Locate the cell with the specified text and output its (X, Y) center coordinate. 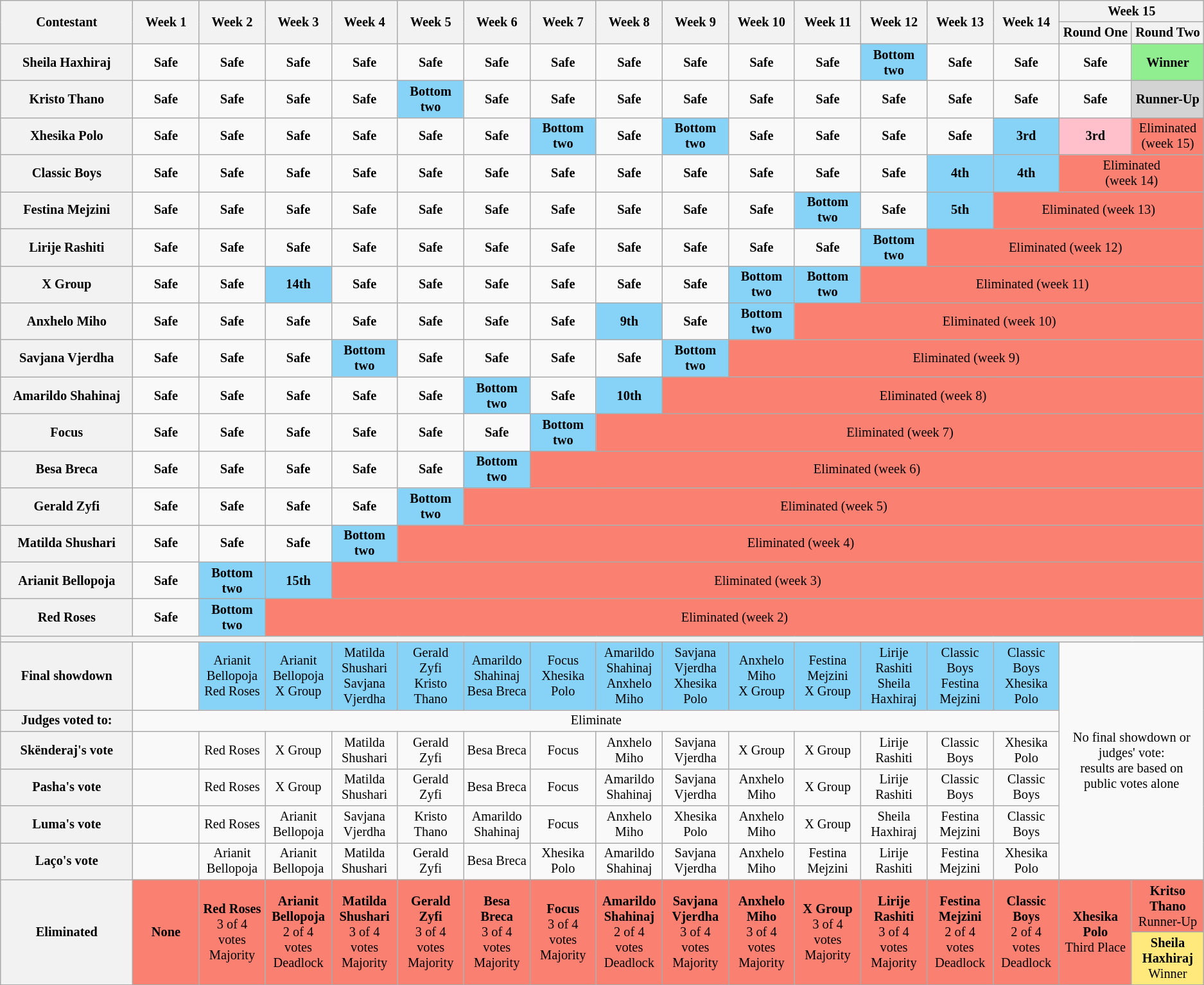
Xhesika Polo Third Place (1095, 932)
Luma's vote (67, 824)
Eliminated (week 13) (1099, 210)
Festina MejziniX Group (827, 676)
Classic BoysFestina Mejzini (961, 676)
Laço's vote (67, 861)
Eliminated (week 7) (900, 432)
X Group 3 of 4 votes Majority (827, 932)
Pasha's vote (67, 787)
Eliminated (week 3) (768, 580)
Week 12 (894, 22)
Contestant (67, 22)
Round Two (1167, 33)
Amarildo ShahinajBesa Breca (497, 676)
9th (629, 321)
Festina Mejzini 2 of 4 votes Deadlock (961, 932)
Matilda Shushari 3 of 4 votes Majority (365, 932)
Eliminated (week 4) (801, 543)
Runner-Up (1167, 99)
Matilda ShushariSavjana Vjerdha (365, 676)
Week 2 (232, 22)
Classic Boys 2 of 4 votes Deadlock (1026, 932)
Week 14 (1026, 22)
Amarildo ShahinajAnxhelo Miho (629, 676)
Eliminated (week 9) (966, 358)
Red Roses 3 of 4 votes Majority (232, 932)
Lirije Rashiti 3 of 4 votes Majority (894, 932)
Eliminated (week 12) (1066, 247)
Savjana Vjerdha 3 of 4 votes Majority (695, 932)
Lirije RashitiSheila Haxhiraj (894, 676)
Eliminate (596, 720)
5th (961, 210)
Week 10 (762, 22)
Anxhelo Miho 3 of 4 votes Majority (762, 932)
Eliminated (week 10) (999, 321)
Week 7 (563, 22)
Week 5 (430, 22)
Eliminated (week 14) (1131, 173)
Besa Breca 3 of 4 votes Majority (497, 932)
Arianit Bellopoja 2 of 4 votes Deadlock (298, 932)
Gerald ZyfiKristo Thano (430, 676)
Classic BoysXhesika Polo (1026, 676)
Eliminated (week 11) (1033, 284)
Winner (1167, 62)
Final showdown (67, 676)
Week 4 (365, 22)
Eliminated (week 2) (735, 617)
Week 1 (166, 22)
15th (298, 580)
Anxhelo MihoX Group (762, 676)
Week 3 (298, 22)
None (166, 932)
Judges voted to: (67, 720)
Focus 3 of 4 votes Majority (563, 932)
Amarildo Shahinaj 2 of 4 votes Deadlock (629, 932)
Arianit BellopojaRed Roses (232, 676)
Arianit BellopojaX Group (298, 676)
Savjana VjerdhaXhesika Polo (695, 676)
Eliminated (67, 932)
Week 8 (629, 22)
Eliminated (week 15) (1167, 136)
Week 15 (1131, 11)
Sheila Haxhiraj Winner (1167, 958)
Eliminated (week 8) (933, 396)
14th (298, 284)
FocusXhesika Polo (563, 676)
Gerald Zyfi 3 of 4 votes Majority (430, 932)
10th (629, 396)
Round One (1095, 33)
No final showdown or judges' vote:results are based on public votes alone (1131, 761)
Week 6 (497, 22)
Skënderaj's vote (67, 750)
Week 13 (961, 22)
Week 11 (827, 22)
Eliminated (week 5) (833, 507)
Week 9 (695, 22)
Eliminated (week 6) (867, 469)
Kritso Thano Runner-Up (1167, 906)
